Provide the (x, y) coordinate of the cell's center where the given text is located.  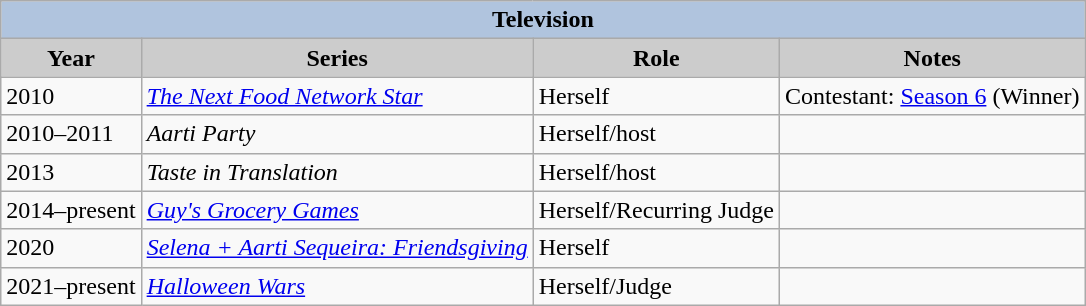
2014–present (71, 210)
Taste in Translation (337, 172)
Aarti Party (337, 134)
2020 (71, 248)
Halloween Wars (337, 286)
Herself/Recurring Judge (656, 210)
2013 (71, 172)
Guy's Grocery Games (337, 210)
The Next Food Network Star (337, 96)
2010 (71, 96)
Role (656, 58)
2021–present (71, 286)
Series (337, 58)
Notes (932, 58)
Herself/Judge (656, 286)
Year (71, 58)
Television (543, 20)
Selena + Aarti Sequeira: Friendsgiving (337, 248)
2010–2011 (71, 134)
Contestant: Season 6 (Winner) (932, 96)
